Search for the cell housing the specified text and yield its [x, y] center coordinate. 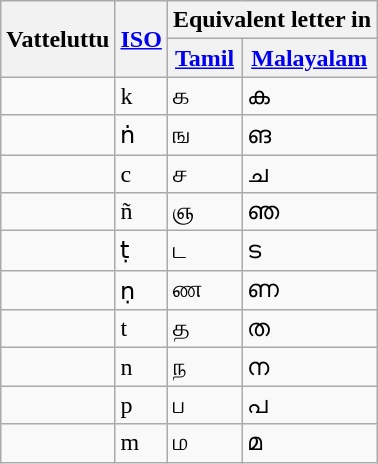
n [141, 367]
ப [204, 405]
k [141, 96]
ന [310, 367]
ங [204, 135]
p [141, 405]
ñ [141, 212]
Tamil [204, 58]
പ [310, 405]
ച [310, 173]
ந [204, 367]
t [141, 329]
Equivalent letter in [272, 20]
c [141, 173]
ങ [310, 135]
ṇ [141, 290]
m [141, 443]
Vatteluttu [58, 39]
Malayalam [310, 58]
ṭ [141, 251]
ISO [141, 39]
ṅ [141, 135]
ഞ [310, 212]
ക [310, 96]
ண [204, 290]
ത [310, 329]
ണ [310, 290]
ட [204, 251]
ട [310, 251]
க [204, 96]
ம [204, 443]
ஞ [204, 212]
മ [310, 443]
த [204, 329]
ச [204, 173]
